Detect which cell encompasses the target text, then output its [X, Y] center coordinate. 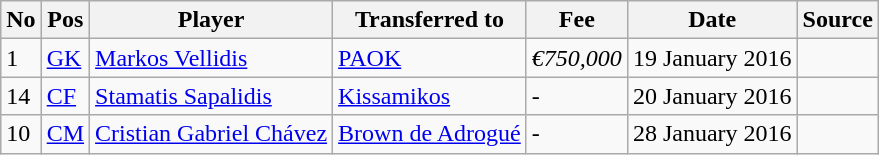
No [21, 20]
Player [212, 20]
CM [65, 134]
Markos Vellidis [212, 58]
10 [21, 134]
1 [21, 58]
GK [65, 58]
Date [712, 20]
CF [65, 96]
PAOK [430, 58]
Kissamikos [430, 96]
Cristian Gabriel Chávez [212, 134]
19 January 2016 [712, 58]
Stamatis Sapalidis [212, 96]
Transferred to [430, 20]
Pos [65, 20]
14 [21, 96]
20 January 2016 [712, 96]
€750,000 [576, 58]
Brown de Adrogué [430, 134]
Fee [576, 20]
Source [838, 20]
28 January 2016 [712, 134]
